Determine the [X, Y] coordinate at the center of the cell enclosing the given text.  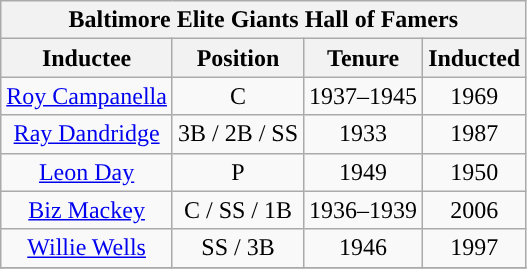
Inducted [474, 58]
Tenure [364, 58]
C / SS / 1B [238, 210]
Willie Wells [87, 248]
1946 [364, 248]
3B / 2B / SS [238, 134]
1950 [474, 172]
Roy Campanella [87, 96]
Ray Dandridge [87, 134]
1997 [474, 248]
1936–1939 [364, 210]
P [238, 172]
SS / 3B [238, 248]
Leon Day [87, 172]
Biz Mackey [87, 210]
1969 [474, 96]
1987 [474, 134]
1937–1945 [364, 96]
1933 [364, 134]
Position [238, 58]
C [238, 96]
Inductee [87, 58]
2006 [474, 210]
Baltimore Elite Giants Hall of Famers [264, 20]
1949 [364, 172]
